Capture the cell that displays the provided text and extract its (x, y) central coordinate. 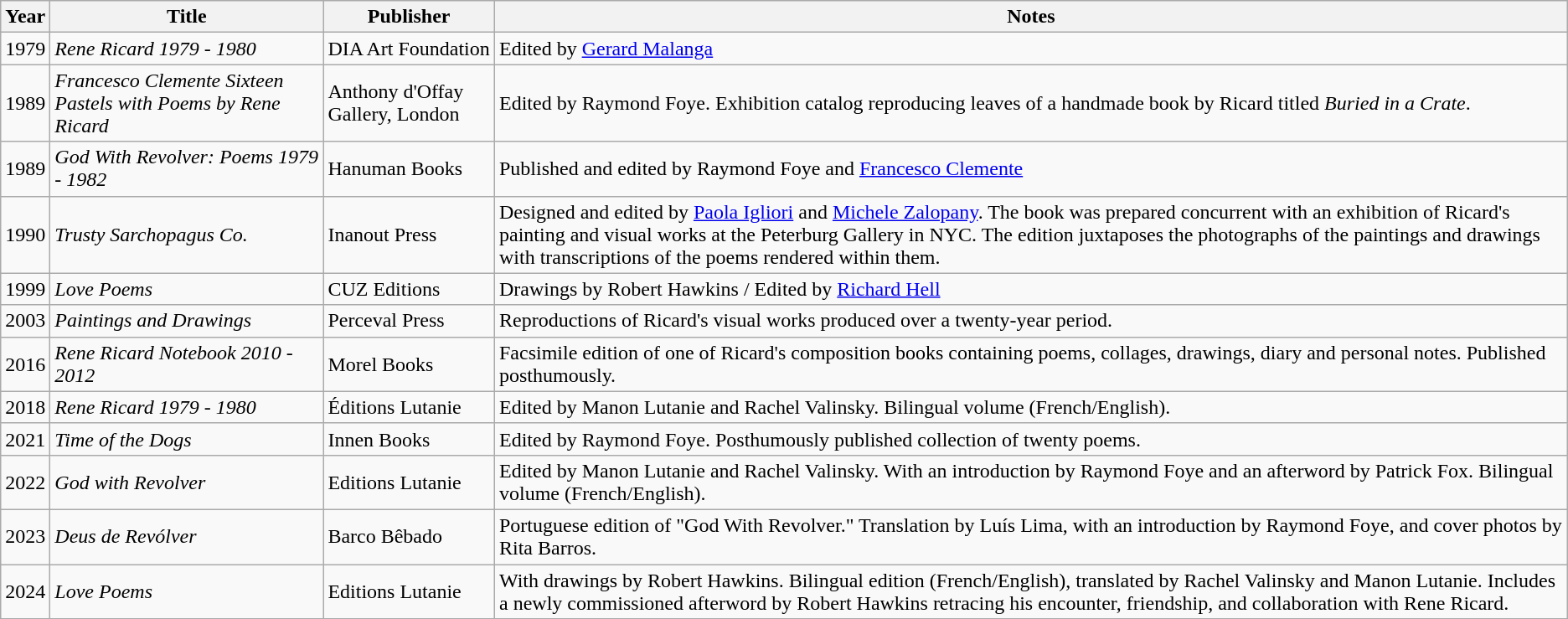
Edited by Raymond Foye. Exhibition catalog reproducing leaves of a handmade book by Ricard titled Buried in a Crate. (1030, 103)
1999 (25, 289)
Perceval Press (409, 321)
Anthony d'Offay Gallery, London (409, 103)
Time of the Dogs (187, 439)
Edited by Gerard Malanga (1030, 49)
Publisher (409, 17)
Deus de Revólver (187, 536)
God With Revolver: Poems 1979 - 1982 (187, 169)
Title (187, 17)
2022 (25, 482)
Drawings by Robert Hawkins / Edited by Richard Hell (1030, 289)
Francesco Clemente Sixteen Pastels with Poems by Rene Ricard (187, 103)
1990 (25, 235)
2023 (25, 536)
Morel Books (409, 364)
Facsimile edition of one of Ricard's composition books containing poems, collages, drawings, diary and personal notes. Published posthumously. (1030, 364)
Notes (1030, 17)
CUZ Editions (409, 289)
Trusty Sarchopagus Co. (187, 235)
Barco Bêbado (409, 536)
2024 (25, 591)
Portuguese edition of "God With Revolver." Translation by Luís Lima, with an introduction by Raymond Foye, and cover photos by Rita Barros. (1030, 536)
Hanuman Books (409, 169)
Published and edited by Raymond Foye and Francesco Clemente (1030, 169)
Year (25, 17)
Innen Books (409, 439)
Paintings and Drawings (187, 321)
2018 (25, 407)
Reproductions of Ricard's visual works produced over a twenty-year period. (1030, 321)
Éditions Lutanie (409, 407)
2016 (25, 364)
God with Revolver (187, 482)
Edited by Manon Lutanie and Rachel Valinsky. Bilingual volume (French/English). (1030, 407)
2021 (25, 439)
Rene Ricard Notebook 2010 - 2012 (187, 364)
DIA Art Foundation (409, 49)
1979 (25, 49)
Edited by Manon Lutanie and Rachel Valinsky. With an introduction by Raymond Foye and an afterword by Patrick Fox. Bilingual volume (French/English). (1030, 482)
Edited by Raymond Foye. Posthumously published collection of twenty poems. (1030, 439)
Inanout Press (409, 235)
2003 (25, 321)
